Detect which cell encompasses the target text, then output its (X, Y) center coordinate. 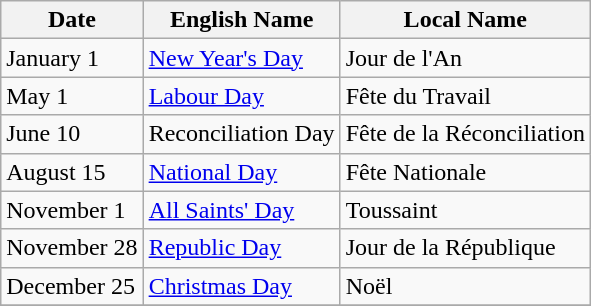
November 1 (72, 210)
Noël (465, 286)
Local Name (465, 20)
January 1 (72, 58)
New Year's Day (242, 58)
Republic Day (242, 248)
All Saints' Day (242, 210)
National Day (242, 172)
Fête du Travail (465, 96)
June 10 (72, 134)
English Name (242, 20)
Date (72, 20)
December 25 (72, 286)
Reconciliation Day (242, 134)
Fête Nationale (465, 172)
Fête de la Réconciliation (465, 134)
Toussaint (465, 210)
Christmas Day (242, 286)
August 15 (72, 172)
November 28 (72, 248)
Labour Day (242, 96)
Jour de la République (465, 248)
Jour de l'An (465, 58)
May 1 (72, 96)
